Identify which cell holds the provided text, then report its (x, y) central coordinate. 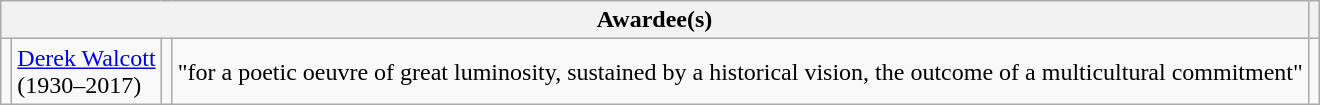
"for a poetic oeuvre of great luminosity, sustained by a historical vision, the outcome of a multicultural commitment" (740, 72)
Derek Walcott(1930–2017) (86, 72)
Awardee(s) (655, 20)
